Determine the [x, y] coordinate at the center of the cell enclosing the given text.  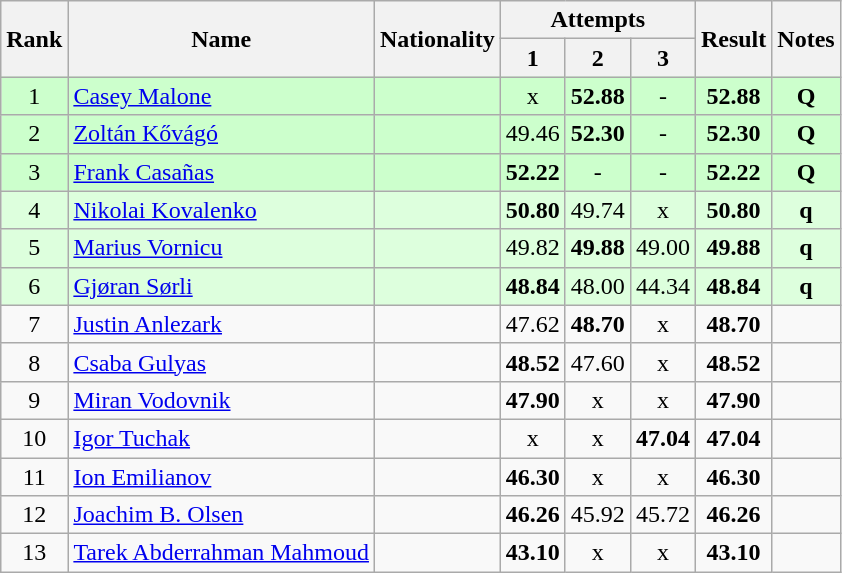
Marius Vornicu [222, 248]
47.60 [598, 362]
49.46 [532, 134]
9 [34, 400]
44.34 [662, 286]
Casey Malone [222, 96]
Justin Anlezark [222, 324]
Tarek Abderrahman Mahmoud [222, 553]
11 [34, 477]
Igor Tuchak [222, 438]
Name [222, 39]
Result [733, 39]
45.92 [598, 515]
Gjøran Sørli [222, 286]
48.00 [598, 286]
Nikolai Kovalenko [222, 210]
12 [34, 515]
Attempts [598, 20]
Frank Casañas [222, 172]
8 [34, 362]
13 [34, 553]
7 [34, 324]
Csaba Gulyas [222, 362]
Rank [34, 39]
5 [34, 248]
49.82 [532, 248]
10 [34, 438]
Zoltán Kővágó [222, 134]
Notes [806, 39]
49.74 [598, 210]
45.72 [662, 515]
Joachim B. Olsen [222, 515]
49.00 [662, 248]
Nationality [437, 39]
Ion Emilianov [222, 477]
6 [34, 286]
47.62 [532, 324]
Miran Vodovnik [222, 400]
4 [34, 210]
